Extract the (x, y) coordinate from the center of the cell holding the provided text.  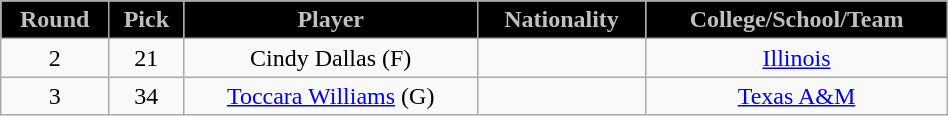
34 (147, 96)
3 (55, 96)
Texas A&M (796, 96)
Player (330, 20)
Cindy Dallas (F) (330, 58)
Toccara Williams (G) (330, 96)
Nationality (562, 20)
Illinois (796, 58)
College/School/Team (796, 20)
2 (55, 58)
21 (147, 58)
Round (55, 20)
Pick (147, 20)
